Identify which cell holds the provided text, then report its [x, y] central coordinate. 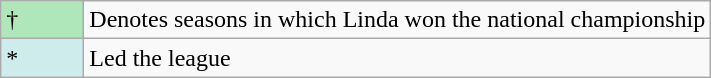
Denotes seasons in which Linda won the national championship [398, 20]
Led the league [398, 58]
* [42, 58]
† [42, 20]
